Return (x, y) of the center of cell containing provided text 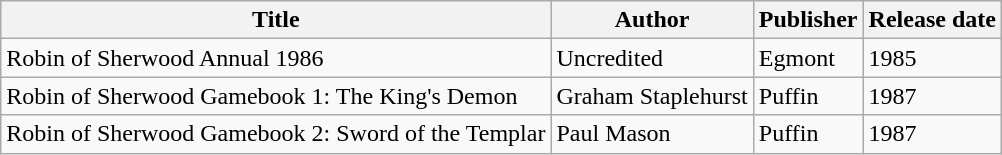
Uncredited (652, 58)
Publisher (808, 20)
Robin of Sherwood Gamebook 1: The King's Demon (276, 96)
Title (276, 20)
Author (652, 20)
Egmont (808, 58)
Paul Mason (652, 134)
Release date (932, 20)
1985 (932, 58)
Robin of Sherwood Gamebook 2: Sword of the Templar (276, 134)
Graham Staplehurst (652, 96)
Robin of Sherwood Annual 1986 (276, 58)
